Extract the [X, Y] coordinate from the center of the cell holding the provided text.  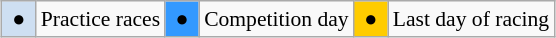
Competition day [276, 19]
Practice races [100, 19]
Last day of racing [472, 19]
